Search for the cell housing the specified text and yield its (x, y) center coordinate. 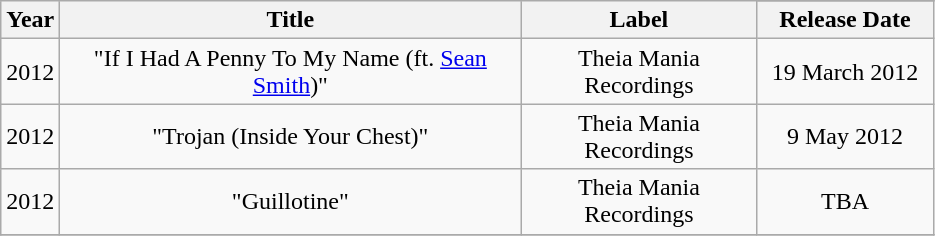
"Guillotine" (290, 202)
19 March 2012 (845, 72)
Year (30, 20)
Release Date (845, 20)
"If I Had A Penny To My Name (ft. Sean Smith)" (290, 72)
"Trojan (Inside Your Chest)" (290, 136)
Title (290, 20)
Label (639, 20)
9 May 2012 (845, 136)
TBA (845, 202)
